Determine the [x, y] coordinate at the center of the cell enclosing the given text.  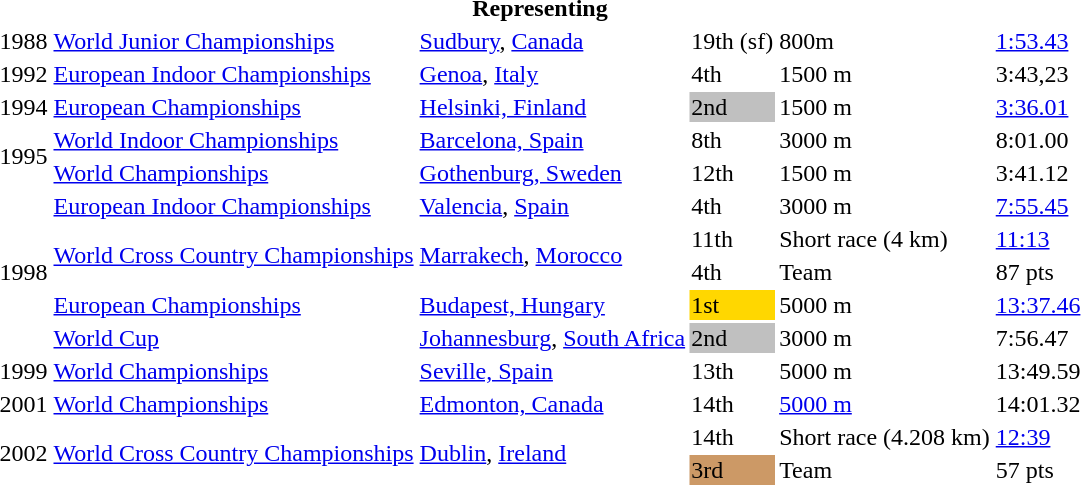
Johannesburg, South Africa [552, 338]
Sudbury, Canada [552, 41]
11th [732, 239]
Dublin, Ireland [552, 454]
800m [885, 41]
3rd [732, 470]
Barcelona, Spain [552, 140]
Gothenburg, Sweden [552, 173]
19th (sf) [732, 41]
Valencia, Spain [552, 206]
World Junior Championships [234, 41]
8th [732, 140]
Short race (4 km) [885, 239]
Genoa, Italy [552, 74]
12th [732, 173]
Short race (4.208 km) [885, 437]
World Cup [234, 338]
Budapest, Hungary [552, 305]
13th [732, 371]
Edmonton, Canada [552, 404]
World Indoor Championships [234, 140]
Seville, Spain [552, 371]
Marrakech, Morocco [552, 256]
Helsinki, Finland [552, 107]
1st [732, 305]
